Scan for the cell matching the given text and deliver its [x, y] coordinate at center. 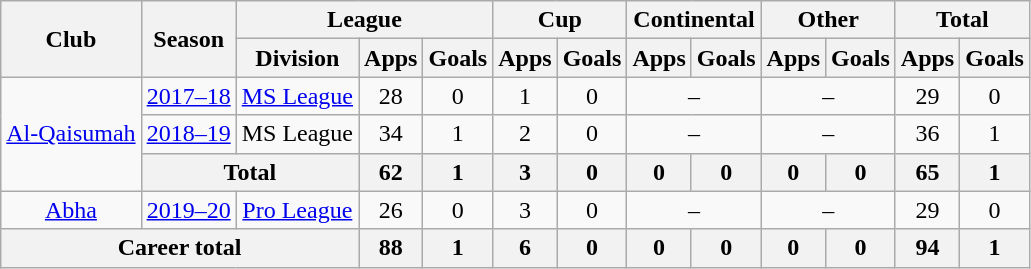
65 [927, 172]
Other [828, 20]
Continental [694, 20]
Season [188, 39]
Cup [560, 20]
Pro League [297, 210]
Career total [180, 248]
28 [391, 96]
2018–19 [188, 134]
2019–20 [188, 210]
88 [391, 248]
Club [71, 39]
League [364, 20]
6 [525, 248]
Division [297, 58]
62 [391, 172]
2017–18 [188, 96]
34 [391, 134]
36 [927, 134]
Abha [71, 210]
94 [927, 248]
26 [391, 210]
2 [525, 134]
Al-Qaisumah [71, 134]
